Determine the [X, Y] coordinate at the center of the cell enclosing the given text.  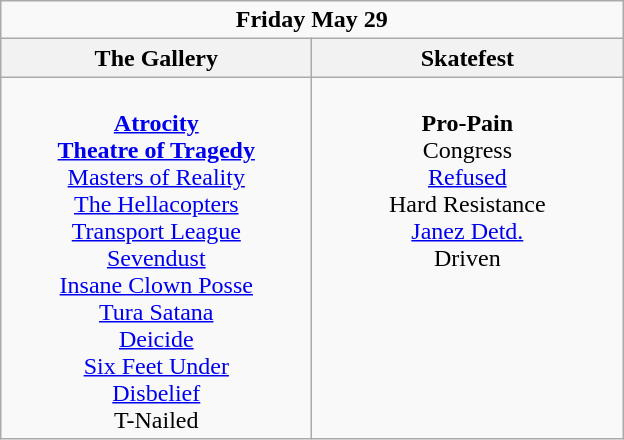
Skatefest [468, 58]
Pro-Pain Congress Refused Hard Resistance Janez Detd. Driven [468, 258]
Friday May 29 [312, 20]
The Gallery [156, 58]
